Pinpoint the cell where the given text exists, returning its [X, Y] midpoint coordinate. 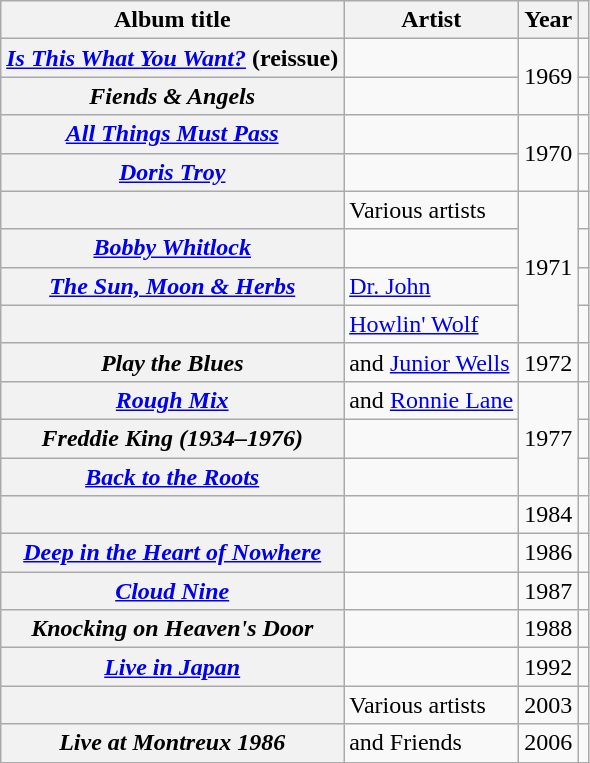
2006 [548, 743]
Freddie King (1934–1976) [172, 438]
1972 [548, 362]
1986 [548, 553]
and Ronnie Lane [432, 400]
and Friends [432, 743]
Knocking on Heaven's Door [172, 629]
Year [548, 20]
1988 [548, 629]
1970 [548, 153]
Back to the Roots [172, 477]
Is This What You Want? (reissue) [172, 58]
and Junior Wells [432, 362]
Album title [172, 20]
Live at Montreux 1986 [172, 743]
1984 [548, 515]
Deep in the Heart of Nowhere [172, 553]
Howlin' Wolf [432, 324]
1992 [548, 667]
Dr. John [432, 286]
Rough Mix [172, 400]
Fiends & Angels [172, 96]
Cloud Nine [172, 591]
All Things Must Pass [172, 134]
1977 [548, 438]
1987 [548, 591]
Live in Japan [172, 667]
Doris Troy [172, 172]
1969 [548, 77]
Bobby Whitlock [172, 248]
Play the Blues [172, 362]
2003 [548, 705]
The Sun, Moon & Herbs [172, 286]
1971 [548, 267]
Artist [432, 20]
